Return the (X, Y) coordinate for the center point of the cell that contains the specified text.  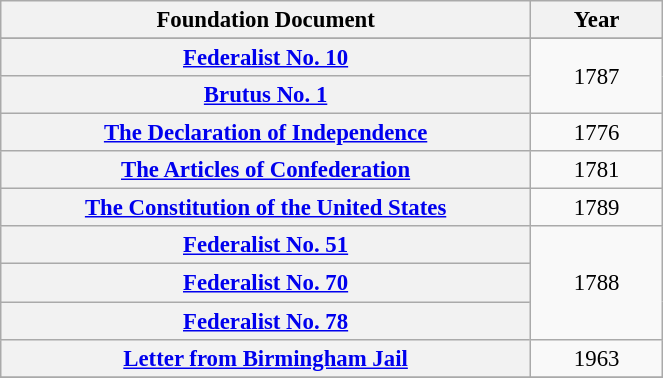
Letter from Birmingham Jail (266, 358)
The Constitution of the United States (266, 208)
Year (596, 20)
1776 (596, 133)
Federalist No. 10 (266, 58)
Federalist No. 51 (266, 245)
1789 (596, 208)
Brutus No. 1 (266, 95)
The Declaration of Independence (266, 133)
The Articles of Confederation (266, 170)
Federalist No. 78 (266, 321)
1963 (596, 358)
1788 (596, 282)
Foundation Document (266, 20)
1781 (596, 170)
Federalist No. 70 (266, 283)
1787 (596, 76)
